Scan for the cell matching the given text and deliver its (X, Y) coordinate at center. 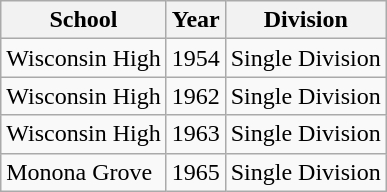
1962 (196, 96)
Division (306, 20)
1963 (196, 134)
School (84, 20)
1965 (196, 172)
Monona Grove (84, 172)
1954 (196, 58)
Year (196, 20)
